Search for the cell housing the specified text and yield its (X, Y) center coordinate. 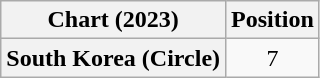
South Korea (Circle) (114, 58)
7 (273, 58)
Position (273, 20)
Chart (2023) (114, 20)
